From the cell containing the given text, extract its center point as (X, Y) coordinate. 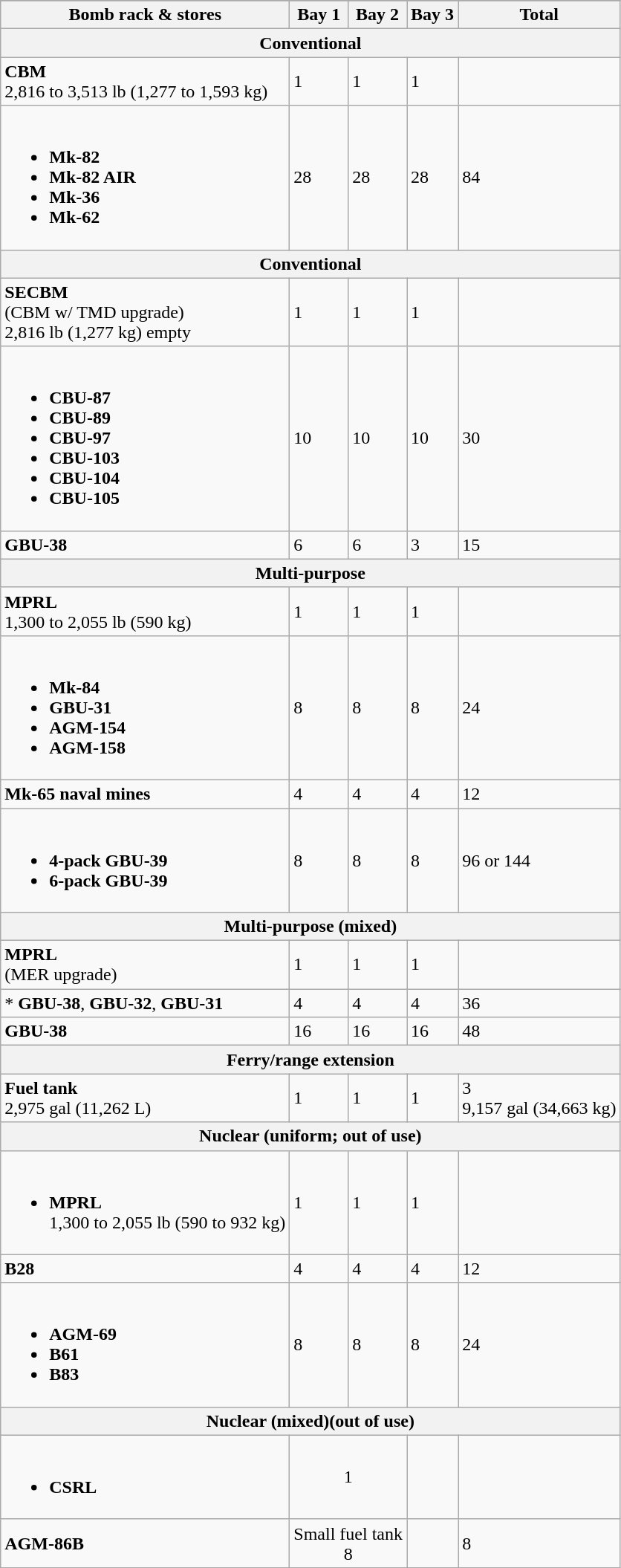
36 (539, 1003)
MPRL(MER upgrade) (146, 965)
3 (432, 545)
Ferry/range extension (310, 1060)
Fuel tank2,975 gal (11,262 L) (146, 1098)
* GBU-38, GBU-32, GBU-31 (146, 1003)
Bomb rack & stores (146, 15)
39,157 gal (34,663 kg) (539, 1098)
CSRL (146, 1477)
84 (539, 178)
SECBM(CBM w/ TMD upgrade)2,816 lb (1,277 kg) empty (146, 312)
Small fuel tank8 (348, 1543)
CBM2,816 to 3,513 lb (1,277 to 1,593 kg) (146, 82)
Bay 1 (319, 15)
MPRL1,300 to 2,055 lb (590 kg) (146, 611)
48 (539, 1031)
Multi-purpose (310, 573)
96 or 144 (539, 861)
Nuclear (mixed)(out of use) (310, 1421)
15 (539, 545)
AGM-69B61B83 (146, 1345)
Mk-82Mk-82 AIRMk-36Mk-62 (146, 178)
Nuclear (uniform; out of use) (310, 1136)
Bay 3 (432, 15)
30 (539, 438)
Mk-84GBU-31AGM-154AGM-158 (146, 707)
Multi-purpose (mixed) (310, 927)
Bay 2 (377, 15)
Mk-65 naval mines (146, 794)
4-pack GBU-396-pack GBU-39 (146, 861)
B28 (146, 1269)
MPRL1,300 to 2,055 lb (590 to 932 kg) (146, 1202)
AGM-86B (146, 1543)
CBU-87CBU-89CBU-97CBU-103CBU-104CBU-105 (146, 438)
Total (539, 15)
